Capture the cell that displays the provided text and extract its [X, Y] central coordinate. 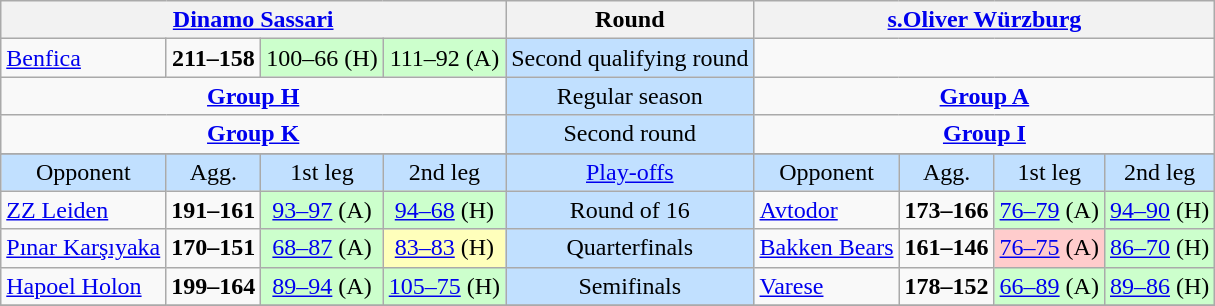
89–94 (A) [322, 286]
86–70 (H) [1159, 248]
Hapoel Holon [84, 286]
161–146 [946, 248]
94–68 (H) [444, 210]
Second round [630, 134]
Avtodor [826, 210]
76–79 (A) [1049, 210]
89–86 (H) [1159, 286]
Second qualifying round [630, 58]
178–152 [946, 286]
s.Oliver Würzburg [984, 20]
93–97 (A) [322, 210]
Group K [254, 134]
105–75 (H) [444, 286]
Round [630, 20]
111–92 (A) [444, 58]
Regular season [630, 96]
191–161 [214, 210]
76–75 (A) [1049, 248]
Group I [984, 134]
Dinamo Sassari [254, 20]
Play-offs [630, 172]
Round of 16 [630, 210]
Bakken Bears [826, 248]
199–164 [214, 286]
Group H [254, 96]
Group A [984, 96]
100–66 (H) [322, 58]
68–87 (A) [322, 248]
Quarterfinals [630, 248]
Benfica [84, 58]
Pınar Karşıyaka [84, 248]
94–90 (H) [1159, 210]
ZZ Leiden [84, 210]
Varese [826, 286]
Semifinals [630, 286]
66–89 (A) [1049, 286]
83–83 (H) [444, 248]
170–151 [214, 248]
173–166 [946, 210]
211–158 [214, 58]
